Provide the (X, Y) coordinate of the cell's center where the given text is located.  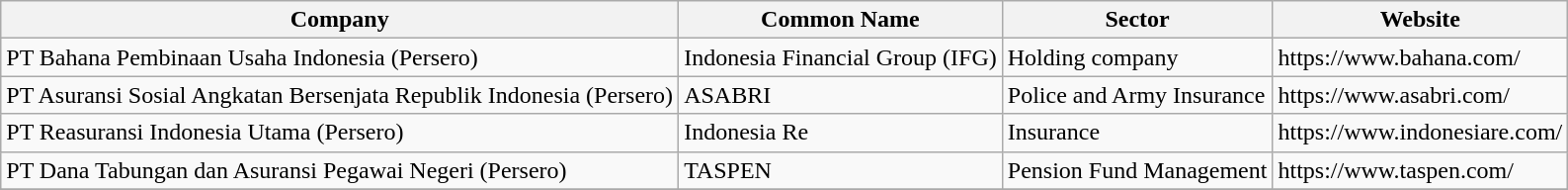
Insurance (1137, 133)
Common Name (841, 20)
Indonesia Re (841, 133)
PT Bahana Pembinaan Usaha Indonesia (Persero) (340, 57)
Company (340, 20)
https://www.asabri.com/ (1421, 95)
Sector (1137, 20)
https://www.taspen.com/ (1421, 170)
Website (1421, 20)
PT Reasuransi Indonesia Utama (Persero) (340, 133)
Holding company (1137, 57)
https://www.bahana.com/ (1421, 57)
Police and Army Insurance (1137, 95)
TASPEN (841, 170)
ASABRI (841, 95)
PT Asuransi Sosial Angkatan Bersenjata Republik Indonesia (Persero) (340, 95)
Pension Fund Management (1137, 170)
PT Dana Tabungan dan Asuransi Pegawai Negeri (Persero) (340, 170)
Indonesia Financial Group (IFG) (841, 57)
https://www.indonesiare.com/ (1421, 133)
